Provide the [x, y] coordinate of the cell's center where the given text is located.  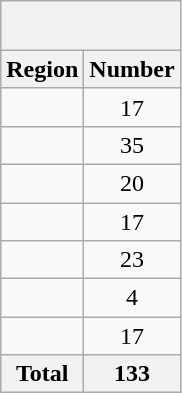
133 [132, 374]
Total [42, 374]
Number [132, 69]
23 [132, 260]
4 [132, 298]
20 [132, 183]
Region [42, 69]
35 [132, 145]
